Pinpoint the cell where the given text exists, returning its [x, y] midpoint coordinate. 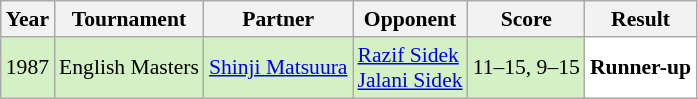
11–15, 9–15 [526, 68]
Runner-up [640, 68]
Shinji Matsuura [278, 68]
Razif Sidek Jalani Sidek [410, 68]
Result [640, 19]
Score [526, 19]
Opponent [410, 19]
1987 [28, 68]
Tournament [129, 19]
Partner [278, 19]
Year [28, 19]
English Masters [129, 68]
